Determine the (X, Y) coordinate at the center of the cell enclosing the given text.  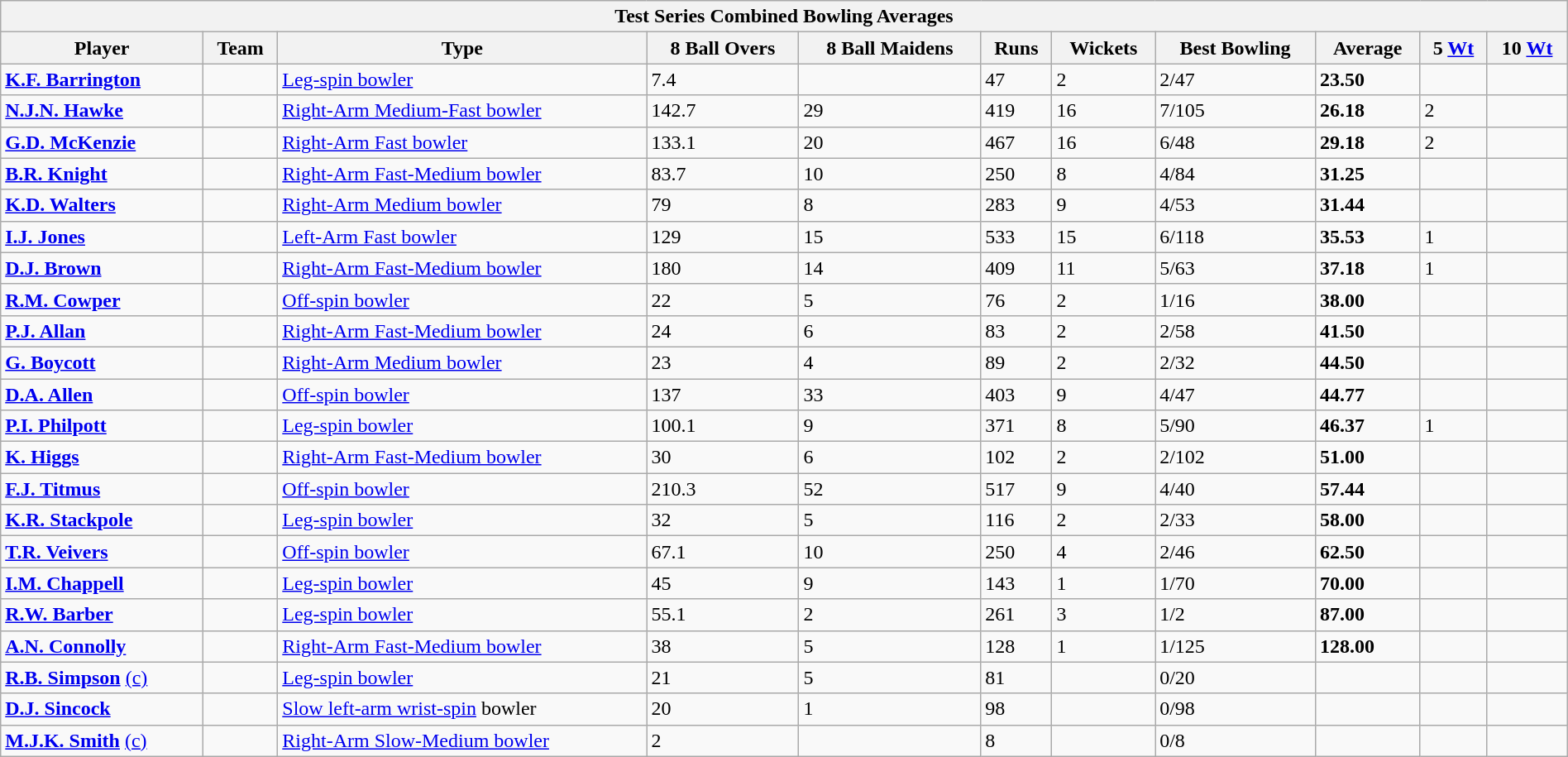
142.7 (723, 111)
Best Bowling (1236, 48)
4/53 (1236, 205)
30 (723, 458)
2/47 (1236, 79)
47 (1016, 79)
44.50 (1368, 362)
52 (890, 489)
100.1 (723, 426)
0/8 (1236, 740)
467 (1016, 142)
38 (723, 646)
2/32 (1236, 362)
D.J. Brown (103, 268)
5/63 (1236, 268)
11 (1103, 268)
2/46 (1236, 552)
41.50 (1368, 331)
0/20 (1236, 678)
Player (103, 48)
Right-Arm Medium-Fast bowler (462, 111)
1/16 (1236, 299)
2/33 (1236, 520)
G.D. McKenzie (103, 142)
10 Wt (1527, 48)
23.50 (1368, 79)
Right-Arm Fast bowler (462, 142)
37.18 (1368, 268)
129 (723, 237)
55.1 (723, 615)
K. Higgs (103, 458)
Test Series Combined Bowling Averages (784, 17)
403 (1016, 395)
32 (723, 520)
6/118 (1236, 237)
4/47 (1236, 395)
371 (1016, 426)
137 (723, 395)
81 (1016, 678)
87.00 (1368, 615)
7.4 (723, 79)
4/84 (1236, 174)
14 (890, 268)
P.I. Philpott (103, 426)
6/48 (1236, 142)
83 (1016, 331)
57.44 (1368, 489)
8 Ball Maidens (890, 48)
I.M. Chappell (103, 583)
29 (890, 111)
K.R. Stackpole (103, 520)
33 (890, 395)
1/70 (1236, 583)
261 (1016, 615)
210.3 (723, 489)
2/58 (1236, 331)
B.R. Knight (103, 174)
0/98 (1236, 709)
P.J. Allan (103, 331)
22 (723, 299)
58.00 (1368, 520)
1/125 (1236, 646)
Runs (1016, 48)
Right-Arm Slow-Medium bowler (462, 740)
51.00 (1368, 458)
409 (1016, 268)
533 (1016, 237)
62.50 (1368, 552)
1/2 (1236, 615)
23 (723, 362)
180 (723, 268)
83.7 (723, 174)
Slow left-arm wrist-spin bowler (462, 709)
67.1 (723, 552)
517 (1016, 489)
4/40 (1236, 489)
45 (723, 583)
31.25 (1368, 174)
Average (1368, 48)
283 (1016, 205)
116 (1016, 520)
I.J. Jones (103, 237)
89 (1016, 362)
35.53 (1368, 237)
102 (1016, 458)
Left-Arm Fast bowler (462, 237)
44.77 (1368, 395)
24 (723, 331)
7/105 (1236, 111)
128.00 (1368, 646)
R.W. Barber (103, 615)
5/90 (1236, 426)
143 (1016, 583)
38.00 (1368, 299)
128 (1016, 646)
5 Wt (1454, 48)
31.44 (1368, 205)
G. Boycott (103, 362)
Type (462, 48)
N.J.N. Hawke (103, 111)
79 (723, 205)
A.N. Connolly (103, 646)
K.D. Walters (103, 205)
D.J. Sincock (103, 709)
98 (1016, 709)
70.00 (1368, 583)
3 (1103, 615)
133.1 (723, 142)
76 (1016, 299)
F.J. Titmus (103, 489)
D.A. Allen (103, 395)
46.37 (1368, 426)
419 (1016, 111)
R.B. Simpson (c) (103, 678)
26.18 (1368, 111)
Team (241, 48)
R.M. Cowper (103, 299)
29.18 (1368, 142)
T.R. Veivers (103, 552)
K.F. Barrington (103, 79)
Wickets (1103, 48)
2/102 (1236, 458)
8 Ball Overs (723, 48)
M.J.K. Smith (c) (103, 740)
21 (723, 678)
